Pinpoint the cell where the given text exists, returning its [X, Y] midpoint coordinate. 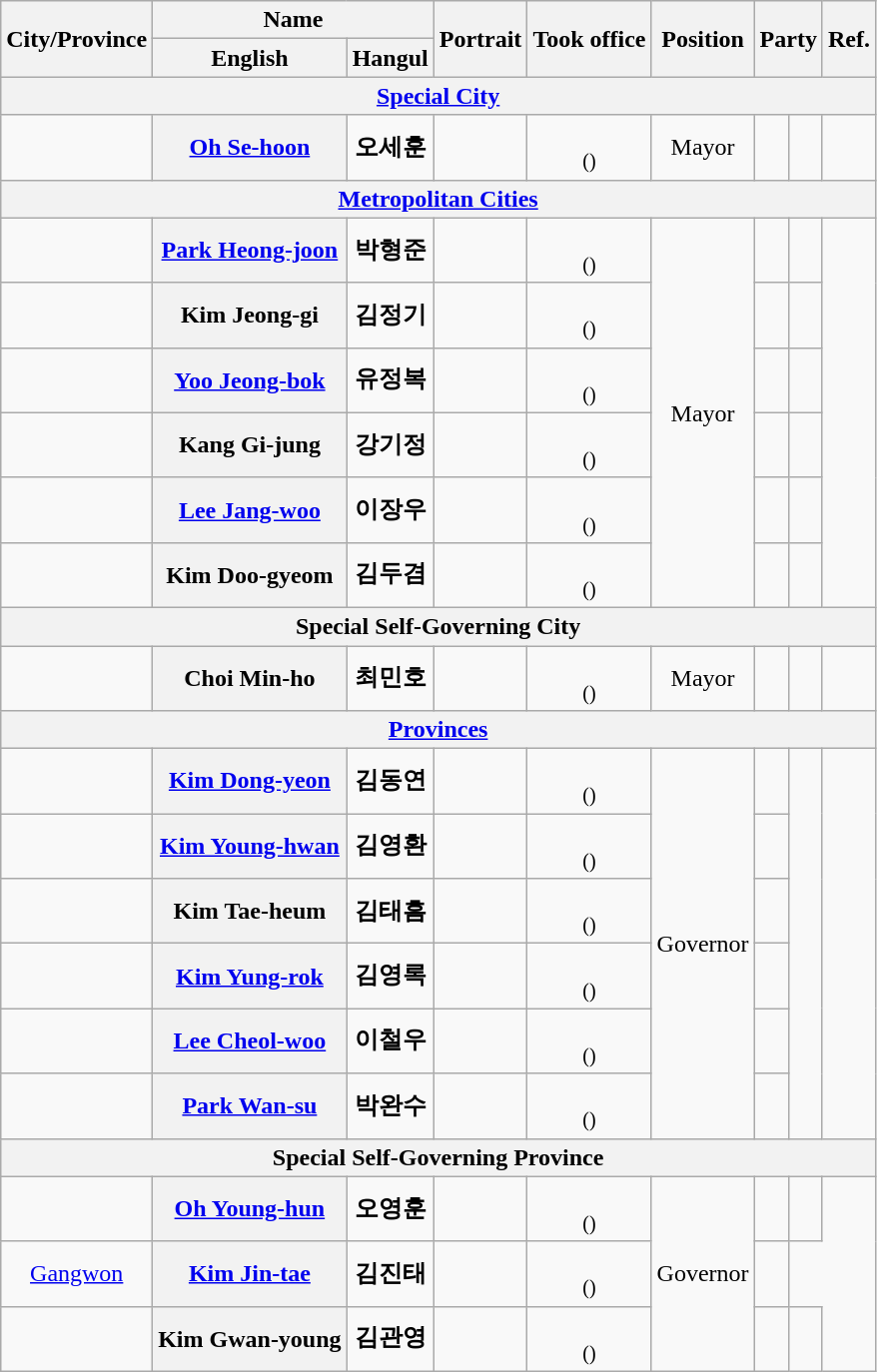
Hangul [390, 58]
Special City [438, 96]
Took office [589, 39]
Name [294, 20]
Kim Jin-tae [250, 1274]
Gangwon [77, 1274]
Kim Jeong-gi [250, 316]
Kim Dong-yeon [250, 781]
김동연 [390, 781]
Park Heong-joon [250, 250]
English [250, 58]
Kim Tae-heum [250, 911]
오영훈 [390, 1208]
이철우 [390, 1040]
Party [788, 39]
유정복 [390, 379]
Yoo Jeong-bok [250, 379]
Position [703, 39]
Park Wan-su [250, 1106]
박형준 [390, 250]
김관영 [390, 1338]
Portrait [480, 39]
최민호 [390, 677]
Lee Cheol-woo [250, 1040]
Oh Se-hoon [250, 148]
김영록 [390, 977]
김정기 [390, 316]
김두겸 [390, 575]
Kim Yung-rok [250, 977]
Kim Gwan-young [250, 1338]
Ref. [849, 39]
강기정 [390, 445]
Kim Doo-gyeom [250, 575]
Special Self-Governing Province [438, 1157]
Special Self-Governing City [438, 626]
Lee Jang-woo [250, 509]
김영환 [390, 847]
Choi Min-ho [250, 677]
Kim Young-hwan [250, 847]
City/Province [77, 39]
김태흠 [390, 911]
오세훈 [390, 148]
Provinces [438, 730]
박완수 [390, 1106]
Metropolitan Cities [438, 199]
Kang Gi-jung [250, 445]
이장우 [390, 509]
Oh Young-hun [250, 1208]
김진태 [390, 1274]
